Detect which cell encompasses the target text, then output its (x, y) center coordinate. 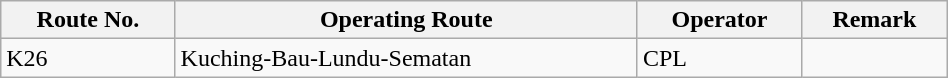
Kuching-Bau-Lundu-Sematan (406, 58)
Operating Route (406, 20)
K26 (88, 58)
Route No. (88, 20)
Operator (719, 20)
CPL (719, 58)
Remark (875, 20)
